Return (x, y) of the center of cell containing provided text 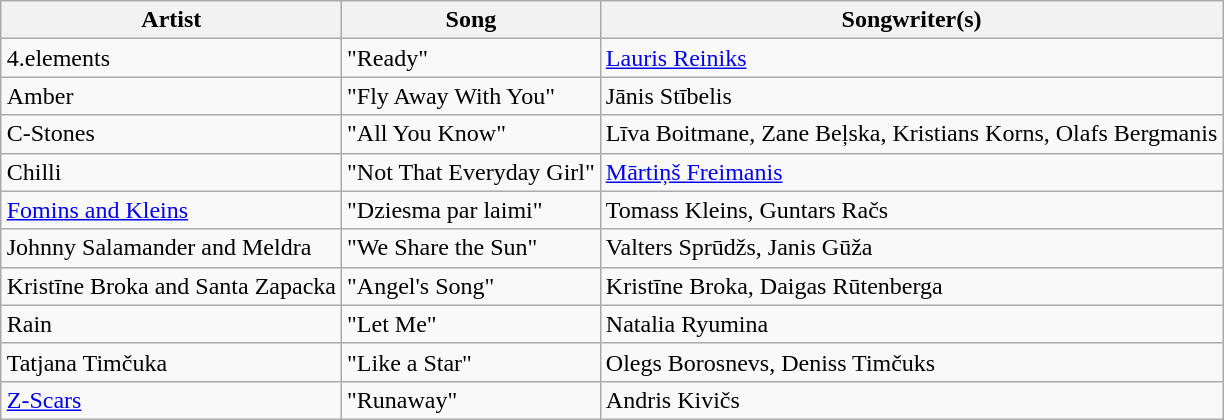
"Ready" (470, 58)
Natalia Ryumina (911, 324)
"Fly Away With You" (470, 96)
Johnny Salamander and Meldra (171, 248)
Songwriter(s) (911, 20)
"Not That Everyday Girl" (470, 172)
Tatjana Timčuka (171, 362)
Mārtiņš Freimanis (911, 172)
Fomins and Kleins (171, 210)
Chilli (171, 172)
Tomass Kleins, Guntars Račs (911, 210)
"Runaway" (470, 400)
Līva Boitmane, Zane Beļska, Kristians Korns, Olafs Bergmanis (911, 134)
"Let Me" (470, 324)
Amber (171, 96)
Kristīne Broka, Daigas Rūtenberga (911, 286)
"Like a Star" (470, 362)
Jānis Stībelis (911, 96)
"Dziesma par laimi" (470, 210)
Andris Kivičs (911, 400)
"Angel's Song" (470, 286)
"All You Know" (470, 134)
Kristīne Broka and Santa Zapacka (171, 286)
4.elements (171, 58)
Valters Sprūdžs, Janis Gūža (911, 248)
Song (470, 20)
Olegs Borosnevs, Deniss Timčuks (911, 362)
"We Share the Sun" (470, 248)
Lauris Reiniks (911, 58)
Artist (171, 20)
Z-Scars (171, 400)
C-Stones (171, 134)
Rain (171, 324)
